For the text-containing cell, return its midpoint in (x, y) coordinate format. 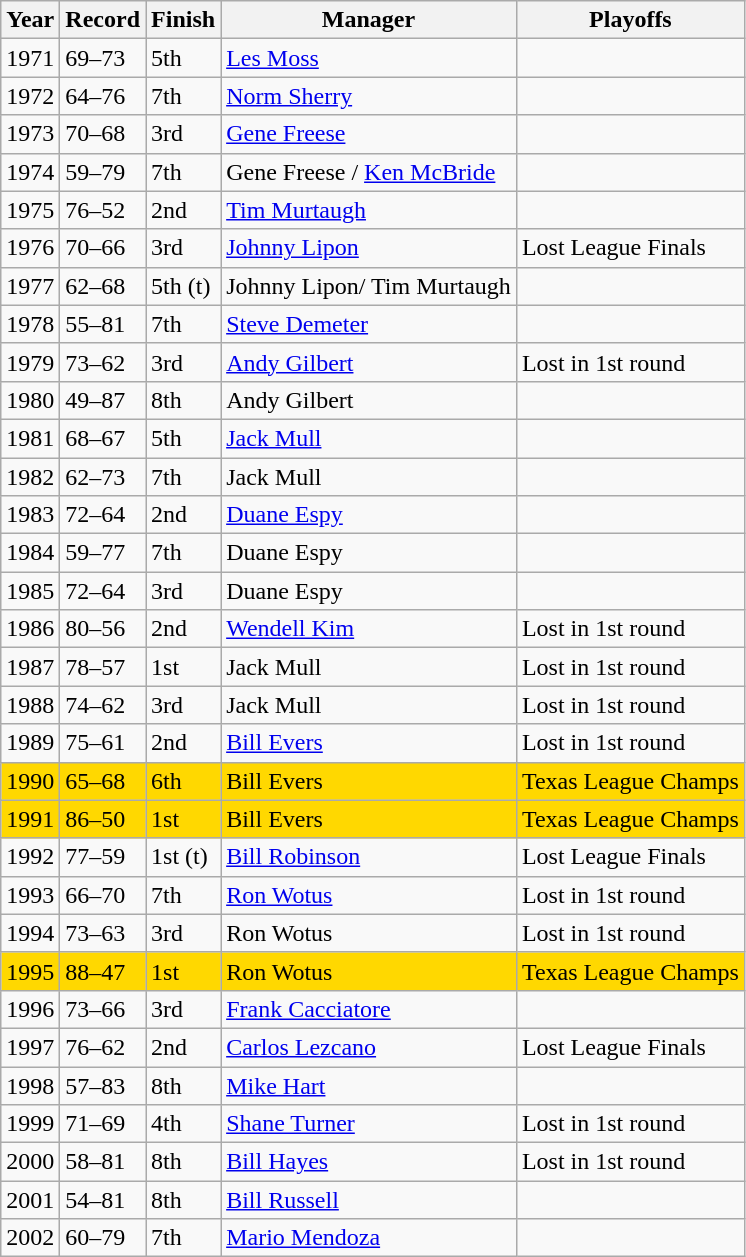
Shane Turner (369, 1124)
1993 (30, 895)
1999 (30, 1124)
Bill Hayes (369, 1162)
Finish (184, 20)
76–62 (103, 1047)
1991 (30, 819)
Johnny Lipon (369, 248)
Bill Russell (369, 1200)
Record (103, 20)
1990 (30, 781)
Carlos Lezcano (369, 1047)
1997 (30, 1047)
65–68 (103, 781)
57–83 (103, 1085)
1988 (30, 705)
64–76 (103, 96)
1st (t) (184, 857)
68–67 (103, 438)
Les Moss (369, 58)
60–79 (103, 1238)
55–81 (103, 324)
Steve Demeter (369, 324)
58–81 (103, 1162)
1986 (30, 629)
Wendell Kim (369, 629)
2000 (30, 1162)
1994 (30, 933)
74–62 (103, 705)
1982 (30, 477)
Gene Freese / Ken McBride (369, 172)
1972 (30, 96)
6th (184, 781)
Mike Hart (369, 1085)
80–56 (103, 629)
66–70 (103, 895)
69–73 (103, 58)
1992 (30, 857)
71–69 (103, 1124)
2002 (30, 1238)
5th (t) (184, 286)
62–73 (103, 477)
62–68 (103, 286)
4th (184, 1124)
Frank Cacciatore (369, 1009)
2001 (30, 1200)
86–50 (103, 819)
1976 (30, 248)
75–61 (103, 743)
77–59 (103, 857)
1987 (30, 667)
78–57 (103, 667)
49–87 (103, 400)
1975 (30, 210)
Manager (369, 20)
1980 (30, 400)
1998 (30, 1085)
Mario Mendoza (369, 1238)
73–63 (103, 933)
1995 (30, 971)
Gene Freese (369, 134)
1974 (30, 172)
Tim Murtaugh (369, 210)
70–66 (103, 248)
73–62 (103, 362)
1996 (30, 1009)
1971 (30, 58)
1985 (30, 591)
1977 (30, 286)
70–68 (103, 134)
Norm Sherry (369, 96)
1979 (30, 362)
76–52 (103, 210)
Bill Robinson (369, 857)
59–79 (103, 172)
1978 (30, 324)
1973 (30, 134)
59–77 (103, 553)
Playoffs (630, 20)
1984 (30, 553)
73–66 (103, 1009)
1983 (30, 515)
1989 (30, 743)
88–47 (103, 971)
Year (30, 20)
54–81 (103, 1200)
1981 (30, 438)
Johnny Lipon/ Tim Murtaugh (369, 286)
